Pinpoint the cell where the given text exists, returning its [X, Y] midpoint coordinate. 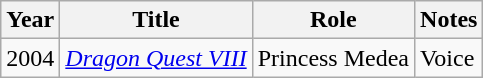
Year [30, 20]
Dragon Quest VIII [156, 58]
Voice [449, 58]
Role [333, 20]
Title [156, 20]
Princess Medea [333, 58]
Notes [449, 20]
2004 [30, 58]
